Scan for the cell matching the given text and deliver its (X, Y) coordinate at center. 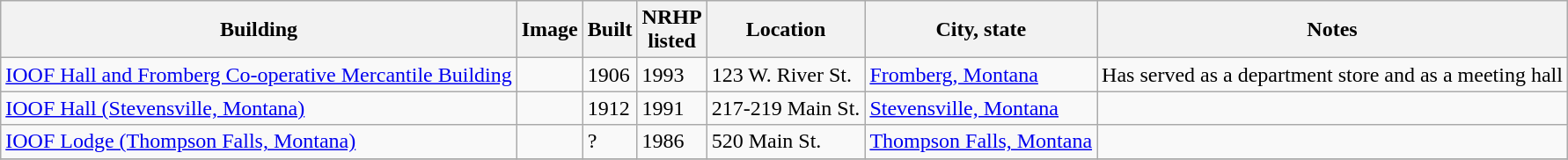
Image (549, 30)
1912 (610, 108)
1986 (672, 142)
217-219 Main St. (786, 108)
Stevensville, Montana (981, 108)
City, state (981, 30)
Built (610, 30)
Fromberg, Montana (981, 75)
123 W. River St. (786, 75)
IOOF Lodge (Thompson Falls, Montana) (259, 142)
Location (786, 30)
? (610, 142)
Thompson Falls, Montana (981, 142)
Building (259, 30)
Has served as a department store and as a meeting hall (1332, 75)
1993 (672, 75)
1991 (672, 108)
520 Main St. (786, 142)
1906 (610, 75)
NRHPlisted (672, 30)
IOOF Hall and Fromberg Co-operative Mercantile Building (259, 75)
Notes (1332, 30)
IOOF Hall (Stevensville, Montana) (259, 108)
